From the cell containing the given text, extract its center point as [X, Y] coordinate. 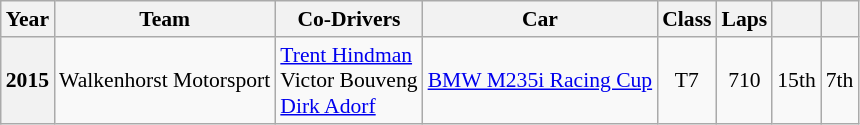
Trent Hindman Victor Bouveng Dirk Adorf [348, 80]
710 [745, 80]
Year [28, 19]
Class [686, 19]
15th [796, 80]
Walkenhorst Motorsport [164, 80]
T7 [686, 80]
7th [840, 80]
Laps [745, 19]
Car [540, 19]
2015 [28, 80]
Team [164, 19]
BMW M235i Racing Cup [540, 80]
Co-Drivers [348, 19]
